For the text-containing cell, return its midpoint in [x, y] coordinate format. 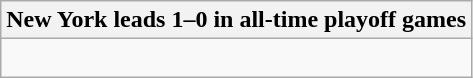
New York leads 1–0 in all-time playoff games [236, 20]
